For the text-containing cell, return its midpoint in (X, Y) coordinate format. 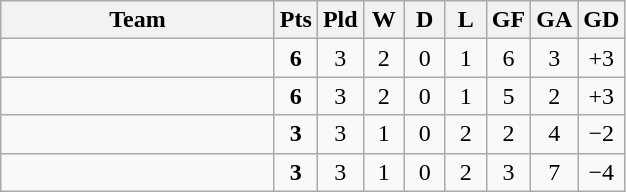
−4 (602, 172)
GD (602, 20)
L (466, 20)
4 (554, 134)
GF (508, 20)
7 (554, 172)
W (384, 20)
Pts (296, 20)
Team (138, 20)
Pld (340, 20)
D (424, 20)
5 (508, 96)
GA (554, 20)
−2 (602, 134)
